Scan for the cell matching the given text and deliver its [x, y] coordinate at center. 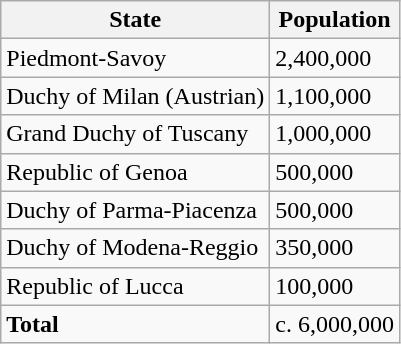
1,000,000 [335, 134]
c. 6,000,000 [335, 324]
1,100,000 [335, 96]
Duchy of Milan (Austrian) [136, 96]
Republic of Genoa [136, 172]
2,400,000 [335, 58]
Population [335, 20]
350,000 [335, 248]
Republic of Lucca [136, 286]
Grand Duchy of Tuscany [136, 134]
100,000 [335, 286]
Piedmont-Savoy [136, 58]
Duchy of Modena-Reggio [136, 248]
State [136, 20]
Duchy of Parma-Piacenza [136, 210]
Total [136, 324]
